Output the (x, y) coordinate of the center of the cell containing the given text.  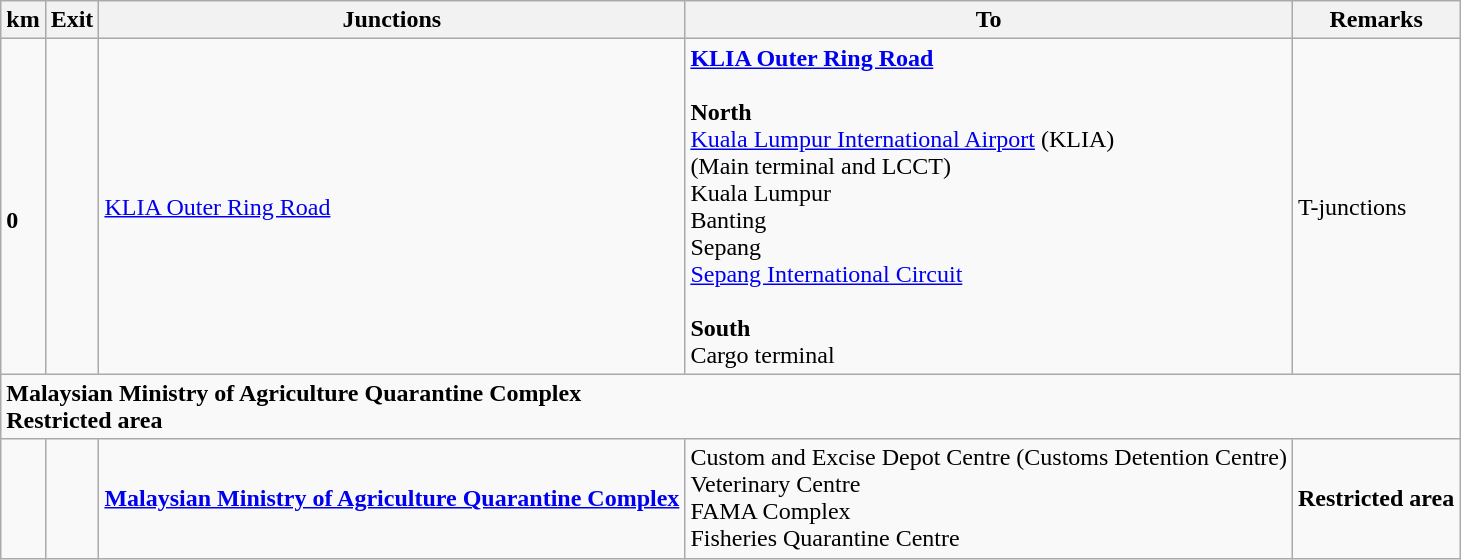
Junctions (392, 20)
Restricted area (1376, 498)
Remarks (1376, 20)
KLIA Outer Ring Road (392, 206)
0 (23, 206)
km (23, 20)
Malaysian Ministry of Agriculture Quarantine ComplexRestricted area (730, 406)
T-junctions (1376, 206)
To (989, 20)
Custom and Excise Depot Centre (Customs Detention Centre)Veterinary CentreFAMA ComplexFisheries Quarantine Centre (989, 498)
Exit (72, 20)
Malaysian Ministry of Agriculture Quarantine Complex (392, 498)
